Extract the [x, y] coordinate from the center of the cell holding the provided text.  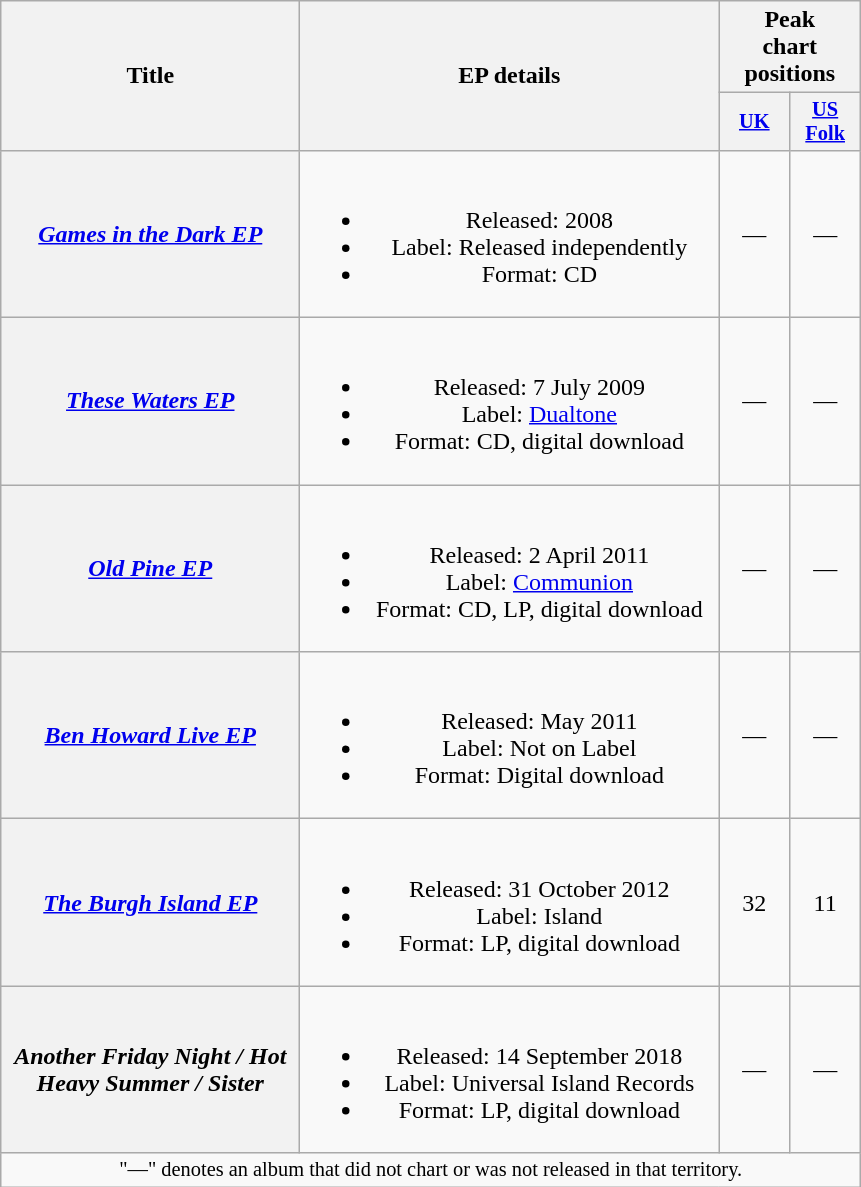
UK [754, 122]
32 [754, 902]
Games in the Dark EP [150, 234]
Released: 31 October 2012Label: IslandFormat: LP, digital download [510, 902]
11 [826, 902]
These Waters EP [150, 402]
Released: 2 April 2011Label: CommunionFormat: CD, LP, digital download [510, 568]
Peakchartpositions [790, 47]
The Burgh Island EP [150, 902]
EP details [510, 76]
Ben Howard Live EP [150, 736]
Another Friday Night / Hot Heavy Summer / Sister [150, 1070]
Title [150, 76]
Released: 14 September 2018Label: Universal Island RecordsFormat: LP, digital download [510, 1070]
Old Pine EP [150, 568]
Released: 2008Label: Released independentlyFormat: CD [510, 234]
Released: 7 July 2009Label: DualtoneFormat: CD, digital download [510, 402]
Released: May 2011Label: Not on LabelFormat: Digital download [510, 736]
US Folk [826, 122]
"—" denotes an album that did not chart or was not released in that territory. [431, 1170]
